Provide the [x, y] coordinate of the cell's center where the given text is located.  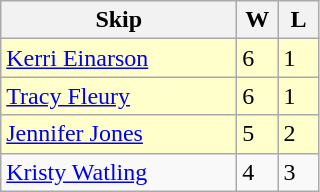
2 [298, 134]
W [258, 20]
4 [258, 172]
L [298, 20]
Kerri Einarson [119, 58]
Kristy Watling [119, 172]
5 [258, 134]
3 [298, 172]
Jennifer Jones [119, 134]
Tracy Fleury [119, 96]
Skip [119, 20]
